Detect which cell encompasses the target text, then output its [x, y] center coordinate. 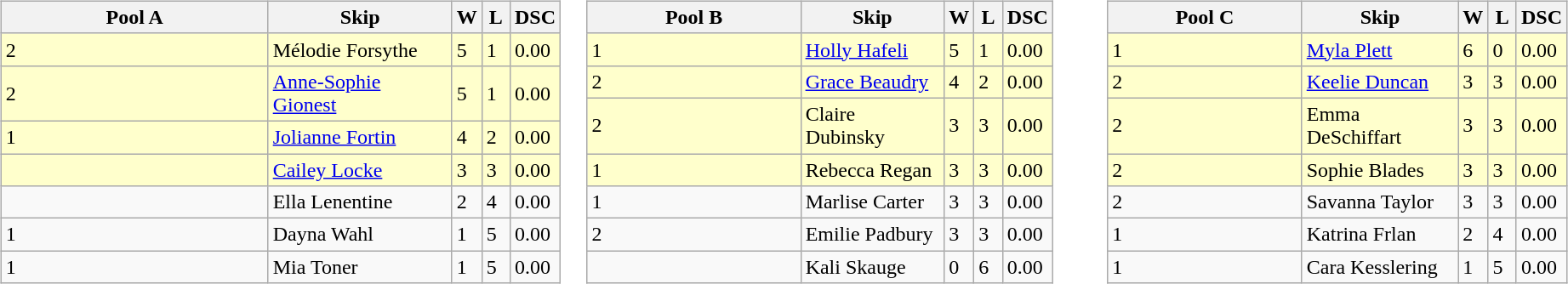
Ella Lenentine [360, 202]
Rebecca Regan [873, 169]
Pool C [1205, 17]
Emma DeSchiffart [1380, 126]
Anne-Sophie Gionest [360, 94]
Grace Beaudry [873, 82]
Jolianne Fortin [360, 137]
Sophie Blades [1380, 169]
Pool A [134, 17]
Pool B [694, 17]
Katrina Frlan [1380, 235]
Keelie Duncan [1380, 82]
Myla Plett [1380, 49]
Marlise Carter [873, 202]
Savanna Taylor [1380, 202]
Holly Hafeli [873, 49]
Cailey Locke [360, 169]
Kali Skauge [873, 267]
Cara Kesslering [1380, 267]
Dayna Wahl [360, 235]
Claire Dubinsky [873, 126]
Mia Toner [360, 267]
Emilie Padbury [873, 235]
Mélodie Forsythe [360, 49]
